Detect which cell encompasses the target text, then output its (X, Y) center coordinate. 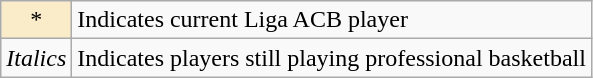
Indicates players still playing professional basketball (332, 58)
* (36, 20)
Italics (36, 58)
Indicates current Liga ACB player (332, 20)
